Detect which cell encompasses the target text, then output its [x, y] center coordinate. 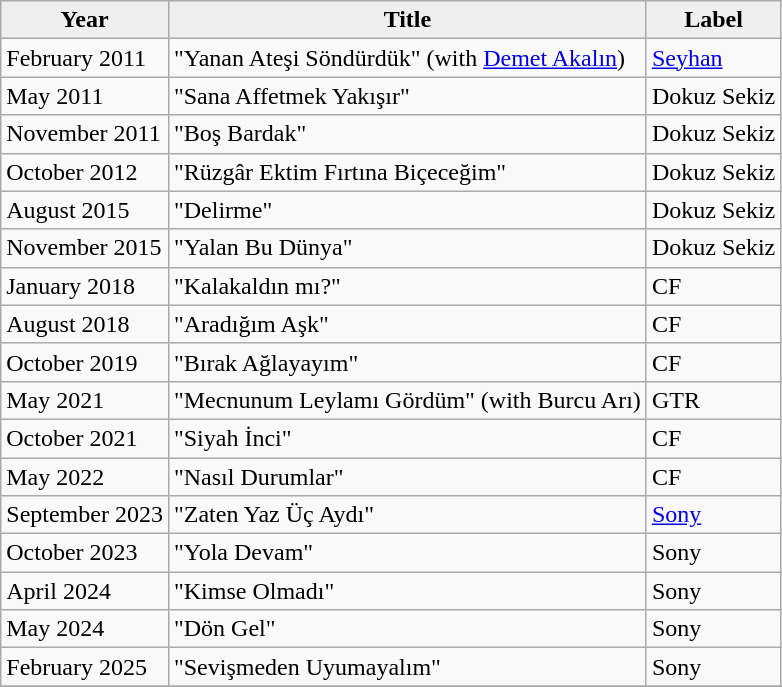
"Yanan Ateşi Söndürdük" (with Demet Akalın) [407, 58]
May 2011 [85, 96]
"Aradığım Aşk" [407, 324]
May 2021 [85, 400]
"Boş Bardak" [407, 134]
"Dön Gel" [407, 629]
November 2015 [85, 248]
"Nasıl Durumlar" [407, 477]
Seyhan [713, 58]
"Rüzgâr Ektim Fırtına Biçeceğim" [407, 172]
"Sevişmeden Uyumayalım" [407, 667]
October 2019 [85, 362]
November 2011 [85, 134]
"Zaten Yaz Üç Aydı" [407, 515]
May 2024 [85, 629]
"Kalakaldın mı?" [407, 286]
"Delirme" [407, 210]
"Kimse Olmadı" [407, 591]
"Siyah İnci" [407, 438]
"Sana Affetmek Yakışır" [407, 96]
Title [407, 20]
October 2023 [85, 553]
October 2021 [85, 438]
GTR [713, 400]
"Bırak Ağlayayım" [407, 362]
Year [85, 20]
Label [713, 20]
February 2011 [85, 58]
August 2015 [85, 210]
"Yola Devam" [407, 553]
"Yalan Bu Dünya" [407, 248]
January 2018 [85, 286]
September 2023 [85, 515]
August 2018 [85, 324]
May 2022 [85, 477]
October 2012 [85, 172]
"Mecnunum Leylamı Gördüm" (with Burcu Arı) [407, 400]
April 2024 [85, 591]
February 2025 [85, 667]
